Locate the cell with the specified text and output its (x, y) center coordinate. 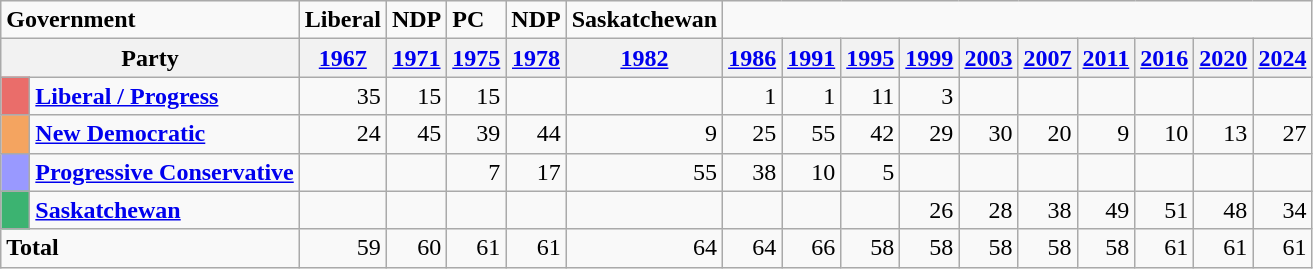
New Democratic (164, 134)
PC (476, 20)
1982 (644, 58)
Party (150, 58)
26 (930, 210)
13 (1224, 134)
7 (476, 172)
49 (1106, 210)
28 (988, 210)
42 (870, 134)
29 (930, 134)
24 (342, 134)
1978 (536, 58)
59 (342, 248)
66 (812, 248)
44 (536, 134)
25 (752, 134)
2003 (988, 58)
1967 (342, 58)
5 (870, 172)
48 (1224, 210)
Progressive Conservative (164, 172)
2020 (1224, 58)
1986 (752, 58)
Liberal (342, 20)
Total (150, 248)
Government (150, 20)
17 (536, 172)
30 (988, 134)
1991 (812, 58)
34 (1282, 210)
51 (1164, 210)
2007 (1048, 58)
11 (870, 96)
Liberal / Progress (164, 96)
35 (342, 96)
2024 (1282, 58)
3 (930, 96)
1995 (870, 58)
1975 (476, 58)
2011 (1106, 58)
45 (416, 134)
2016 (1164, 58)
60 (416, 248)
1999 (930, 58)
39 (476, 134)
20 (1048, 134)
1971 (416, 58)
27 (1282, 134)
